Output the (X, Y) coordinate of the center of the cell containing the given text.  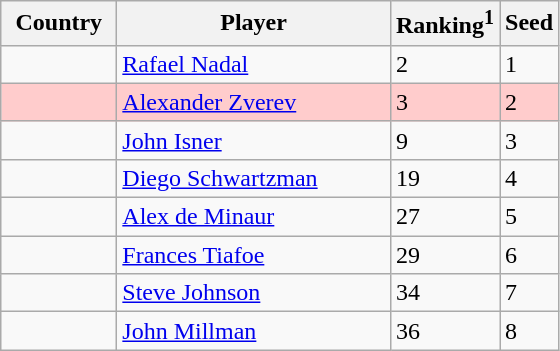
Country (59, 24)
Ranking1 (444, 24)
19 (444, 178)
Frances Tiafoe (254, 255)
29 (444, 255)
Rafael Nadal (254, 64)
4 (530, 178)
9 (444, 140)
36 (444, 331)
Alexander Zverev (254, 102)
Diego Schwartzman (254, 178)
27 (444, 217)
Seed (530, 24)
34 (444, 293)
8 (530, 331)
Player (254, 24)
5 (530, 217)
Steve Johnson (254, 293)
1 (530, 64)
6 (530, 255)
John Isner (254, 140)
John Millman (254, 331)
Alex de Minaur (254, 217)
7 (530, 293)
